From the cell containing the given text, extract its center point as (X, Y) coordinate. 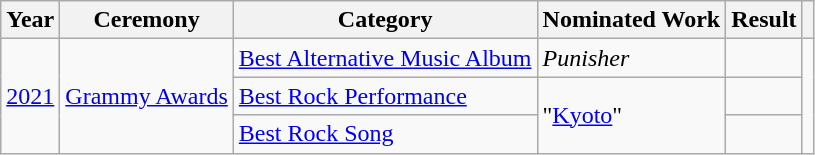
Ceremony (147, 20)
Best Alternative Music Album (385, 58)
Punisher (632, 58)
Category (385, 20)
Nominated Work (632, 20)
Grammy Awards (147, 96)
"Kyoto" (632, 115)
Best Rock Song (385, 134)
Best Rock Performance (385, 96)
2021 (30, 96)
Year (30, 20)
Result (764, 20)
